Capture the cell that displays the provided text and extract its (x, y) central coordinate. 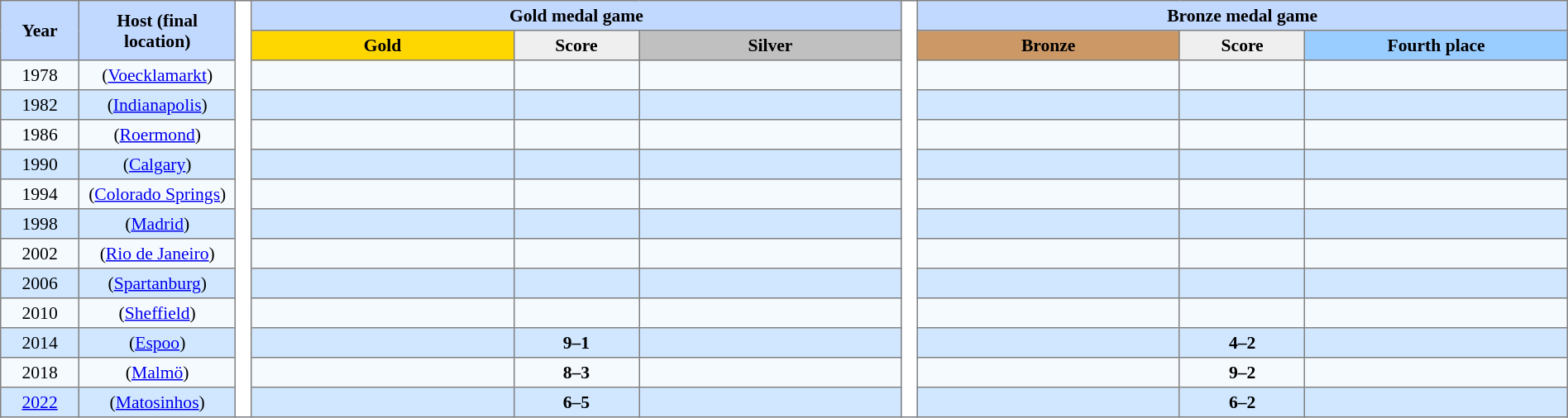
6–5 (576, 402)
Bronze medal game (1242, 16)
Bronze (1049, 45)
9–1 (576, 343)
1982 (40, 105)
(Madrid) (157, 224)
2006 (40, 283)
(Rio de Janeiro) (157, 254)
(Spartanburg) (157, 283)
9–2 (1242, 373)
6–2 (1242, 402)
(Colorado Springs) (157, 194)
(Roermond) (157, 135)
1978 (40, 75)
(Malmö) (157, 373)
Fourth place (1436, 45)
1994 (40, 194)
2018 (40, 373)
1990 (40, 164)
2014 (40, 343)
Host (final location) (157, 31)
(Matosinhos) (157, 402)
Gold (382, 45)
(Espoo) (157, 343)
2022 (40, 402)
(Calgary) (157, 164)
(Sheffield) (157, 313)
4–2 (1242, 343)
2010 (40, 313)
(Voecklamarkt) (157, 75)
Silver (771, 45)
Year (40, 31)
1998 (40, 224)
8–3 (576, 373)
2002 (40, 254)
1986 (40, 135)
(Indianapolis) (157, 105)
Gold medal game (576, 16)
